Determine the [X, Y] coordinate at the center of the cell enclosing the given text.  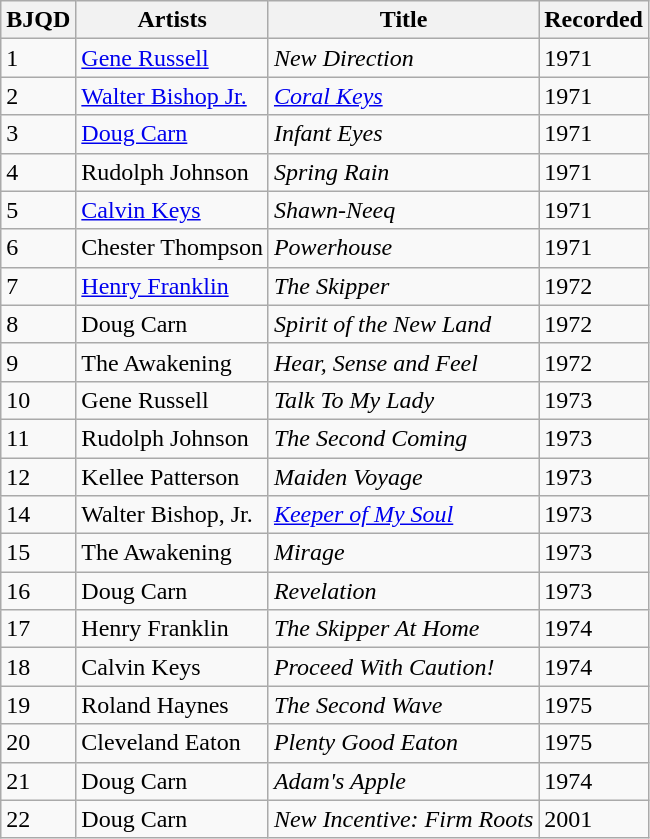
3 [38, 134]
14 [38, 515]
Spring Rain [403, 172]
Infant Eyes [403, 134]
Powerhouse [403, 248]
5 [38, 210]
Recorded [594, 20]
Title [403, 20]
18 [38, 667]
The Second Coming [403, 438]
22 [38, 819]
New Incentive: Firm Roots [403, 819]
Maiden Voyage [403, 477]
16 [38, 591]
BJQD [38, 20]
9 [38, 362]
2 [38, 96]
Keeper of My Soul [403, 515]
17 [38, 629]
The Skipper At Home [403, 629]
Shawn-Neeq [403, 210]
Chester Thompson [172, 248]
15 [38, 553]
Kellee Patterson [172, 477]
2001 [594, 819]
Roland Haynes [172, 705]
6 [38, 248]
Mirage [403, 553]
12 [38, 477]
8 [38, 324]
1 [38, 58]
Walter Bishop, Jr. [172, 515]
21 [38, 781]
The Skipper [403, 286]
Hear, Sense and Feel [403, 362]
10 [38, 400]
19 [38, 705]
Cleveland Eaton [172, 743]
Proceed With Caution! [403, 667]
20 [38, 743]
New Direction [403, 58]
Spirit of the New Land [403, 324]
11 [38, 438]
Artists [172, 20]
Coral Keys [403, 96]
The Second Wave [403, 705]
Walter Bishop Jr. [172, 96]
Talk To My Lady [403, 400]
7 [38, 286]
Plenty Good Eaton [403, 743]
Revelation [403, 591]
Adam's Apple [403, 781]
4 [38, 172]
